Provide the [X, Y] coordinate of the cell's center where the given text is located.  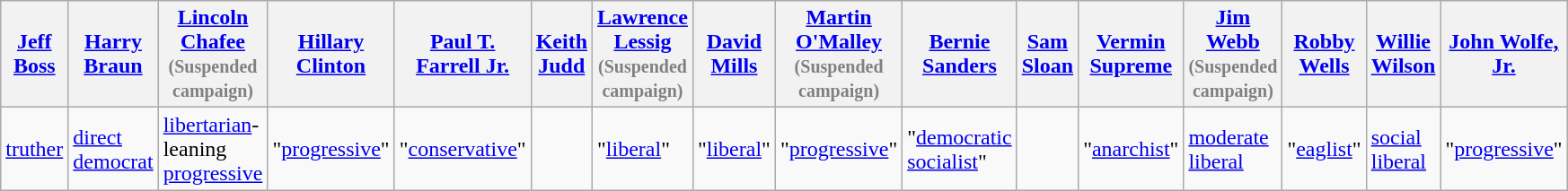
Jeff Boss [34, 54]
social liberal [1403, 149]
Bernie Sanders [959, 54]
Paul T. Farrell Jr. [462, 54]
libertarian-leaning progressive [213, 149]
moderate liberal [1233, 149]
truther [34, 149]
"conservative" [462, 149]
David Mills [734, 54]
Harry Braun [113, 54]
Martin O'Malley (Suspended campaign) [839, 54]
"eaglist" [1324, 149]
Robby Wells [1324, 54]
Sam Sloan [1047, 54]
"anarchist" [1132, 149]
Lawrence Lessig (Suspended campaign) [643, 54]
Keith Judd [561, 54]
direct democrat [113, 149]
Vermin Supreme [1132, 54]
John Wolfe, Jr. [1503, 54]
"democratic socialist" [959, 149]
Hillary Clinton [330, 54]
Lincoln Chafee (Suspended campaign) [213, 54]
Jim Webb (Suspended campaign) [1233, 54]
Willie Wilson [1403, 54]
